Find where the given text appears and provide that cell's center as (X, Y) coordinate. 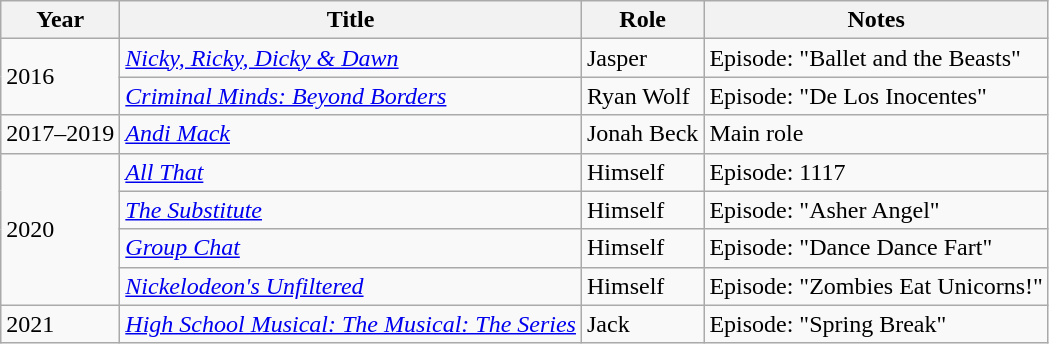
2020 (60, 229)
High School Musical: The Musical: The Series (351, 324)
Jasper (642, 58)
All That (351, 172)
Year (60, 20)
Episode: "Asher Angel" (876, 210)
2021 (60, 324)
Jack (642, 324)
The Substitute (351, 210)
Andi Mack (351, 134)
Episode: "Zombies Eat Unicorns!" (876, 286)
Criminal Minds: Beyond Borders (351, 96)
2016 (60, 77)
Nicky, Ricky, Dicky & Dawn (351, 58)
Episode: "Dance Dance Fart" (876, 248)
Episode: "De Los Inocentes" (876, 96)
Nickelodeon's Unfiltered (351, 286)
Role (642, 20)
Episode: 1117 (876, 172)
Main role (876, 134)
Episode: "Spring Break" (876, 324)
Ryan Wolf (642, 96)
Notes (876, 20)
2017–2019 (60, 134)
Group Chat (351, 248)
Jonah Beck (642, 134)
Episode: "Ballet and the Beasts" (876, 58)
Title (351, 20)
